Pinpoint the cell where the given text exists, returning its [X, Y] midpoint coordinate. 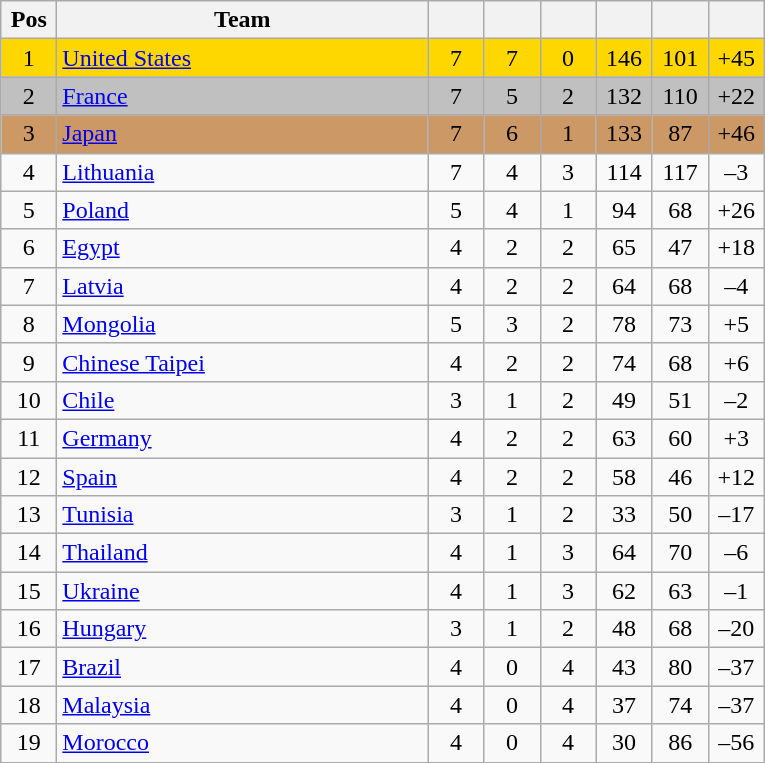
114 [624, 172]
–1 [736, 591]
–20 [736, 629]
146 [624, 58]
33 [624, 515]
Chinese Taipei [242, 362]
–17 [736, 515]
Tunisia [242, 515]
Lithuania [242, 172]
+12 [736, 477]
+46 [736, 134]
46 [680, 477]
Team [242, 20]
133 [624, 134]
United States [242, 58]
10 [29, 400]
Hungary [242, 629]
78 [624, 324]
87 [680, 134]
50 [680, 515]
Morocco [242, 743]
17 [29, 667]
51 [680, 400]
Pos [29, 20]
8 [29, 324]
–56 [736, 743]
Brazil [242, 667]
Egypt [242, 248]
58 [624, 477]
–3 [736, 172]
+5 [736, 324]
Poland [242, 210]
73 [680, 324]
15 [29, 591]
Spain [242, 477]
18 [29, 705]
49 [624, 400]
Ukraine [242, 591]
+3 [736, 438]
Mongolia [242, 324]
110 [680, 96]
14 [29, 553]
19 [29, 743]
43 [624, 667]
48 [624, 629]
Latvia [242, 286]
Thailand [242, 553]
9 [29, 362]
62 [624, 591]
30 [624, 743]
13 [29, 515]
60 [680, 438]
–2 [736, 400]
86 [680, 743]
–6 [736, 553]
+45 [736, 58]
47 [680, 248]
12 [29, 477]
94 [624, 210]
+26 [736, 210]
80 [680, 667]
Japan [242, 134]
37 [624, 705]
France [242, 96]
–4 [736, 286]
+6 [736, 362]
+22 [736, 96]
117 [680, 172]
16 [29, 629]
11 [29, 438]
65 [624, 248]
132 [624, 96]
Germany [242, 438]
101 [680, 58]
Chile [242, 400]
+18 [736, 248]
Malaysia [242, 705]
70 [680, 553]
